Find where the given text appears and provide that cell's center as [X, Y] coordinate. 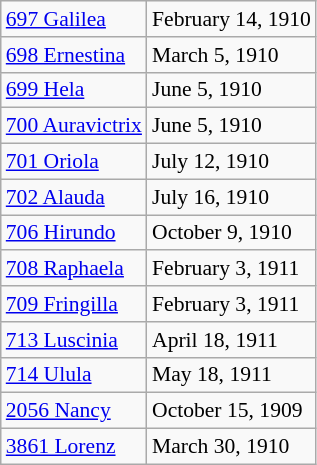
714 Ulula [74, 375]
July 16, 1910 [232, 197]
2056 Nancy [74, 411]
May 18, 1911 [232, 375]
698 Ernestina [74, 55]
3861 Lorenz [74, 447]
713 Luscinia [74, 340]
702 Alauda [74, 197]
March 5, 1910 [232, 55]
709 Fringilla [74, 304]
July 12, 1910 [232, 162]
697 Galilea [74, 19]
706 Hirundo [74, 233]
March 30, 1910 [232, 447]
701 Oriola [74, 162]
February 14, 1910 [232, 19]
700 Auravictrix [74, 126]
April 18, 1911 [232, 340]
708 Raphaela [74, 269]
October 9, 1910 [232, 233]
699 Hela [74, 90]
October 15, 1909 [232, 411]
